Capture the cell that displays the provided text and extract its [x, y] central coordinate. 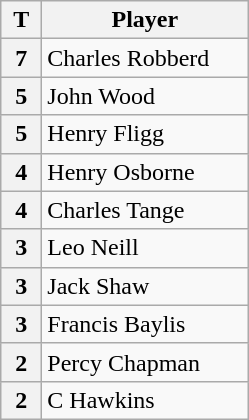
John Wood [145, 96]
7 [22, 58]
Henry Fligg [145, 134]
Jack Shaw [145, 286]
Henry Osborne [145, 172]
Leo Neill [145, 248]
Player [145, 20]
Percy Chapman [145, 362]
T [22, 20]
C Hawkins [145, 400]
Charles Tange [145, 210]
Francis Baylis [145, 324]
Charles Robberd [145, 58]
